Extract the [X, Y] coordinate from the center of the cell holding the provided text.  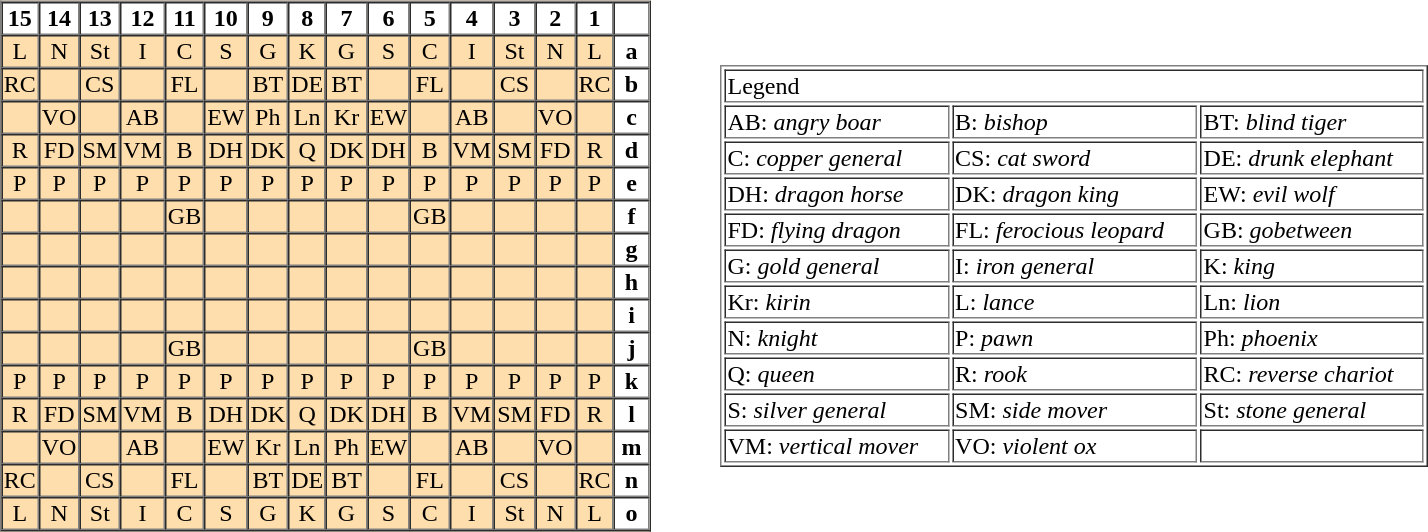
14 [60, 18]
6 [388, 18]
j [632, 348]
FL: ferocious leopard [1074, 230]
DE: drunk elephant [1313, 158]
B: bishop [1074, 122]
12 [142, 18]
2 [556, 18]
K: king [1313, 266]
4 [472, 18]
7 [346, 18]
h [632, 282]
e [632, 184]
Kr: kirin [836, 302]
Q: queen [836, 374]
BT: blind tiger [1313, 122]
b [632, 84]
Ph: phoenix [1313, 338]
P: pawn [1074, 338]
S: silver general [836, 410]
13 [100, 18]
8 [307, 18]
f [632, 216]
AB: angry boar [836, 122]
SM: side mover [1074, 410]
1 [594, 18]
o [632, 514]
FD: flying dragon [836, 230]
GB: gobetween [1313, 230]
CS: cat sword [1074, 158]
VO: violent ox [1074, 446]
11 [184, 18]
n [632, 480]
N: knight [836, 338]
a [632, 52]
c [632, 118]
15 [20, 18]
R: rook [1074, 374]
Ln: lion [1313, 302]
5 [430, 18]
G: gold general [836, 266]
l [632, 414]
DH: dragon horse [836, 194]
C: copper general [836, 158]
L: lance [1074, 302]
EW: evil wolf [1313, 194]
3 [514, 18]
9 [268, 18]
g [632, 250]
m [632, 448]
DK: dragon king [1074, 194]
i [632, 316]
RC: reverse chariot [1313, 374]
10 [226, 18]
d [632, 150]
St: stone general [1313, 410]
k [632, 382]
VM: vertical mover [836, 446]
I: iron general [1074, 266]
Legend [1074, 86]
